Determine the (X, Y) coordinate at the center of the cell enclosing the given text.  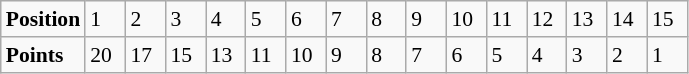
20 (105, 55)
Points (43, 55)
12 (547, 19)
14 (627, 19)
Position (43, 19)
17 (145, 55)
